Provide the [X, Y] coordinate of the cell's center where the given text is located.  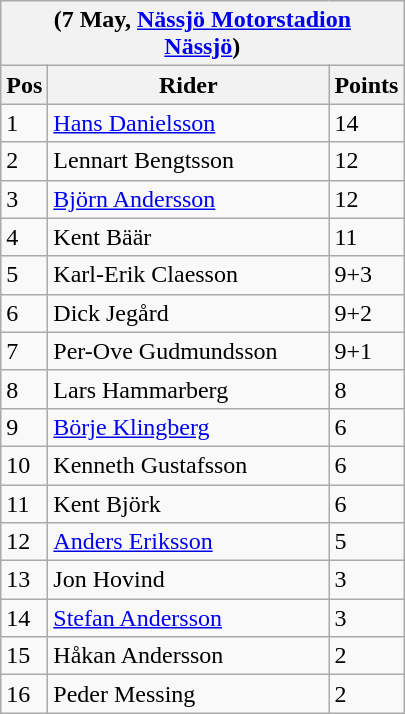
Jon Hovind [188, 580]
9 [24, 427]
7 [24, 351]
Hans Danielsson [188, 123]
Peder Messing [188, 694]
Kent Björk [188, 503]
Dick Jegård [188, 313]
9+2 [366, 313]
Björn Andersson [188, 199]
Lennart Bengtsson [188, 161]
15 [24, 656]
Points [366, 85]
Karl-Erik Claesson [188, 275]
Anders Eriksson [188, 542]
1 [24, 123]
Lars Hammarberg [188, 389]
Kenneth Gustafsson [188, 465]
Per-Ove Gudmundsson [188, 351]
Börje Klingberg [188, 427]
Kent Bäär [188, 237]
9+1 [366, 351]
13 [24, 580]
10 [24, 465]
(7 May, Nässjö Motorstadion Nässjö) [202, 34]
Håkan Andersson [188, 656]
Pos [24, 85]
16 [24, 694]
9+3 [366, 275]
Rider [188, 85]
4 [24, 237]
Stefan Andersson [188, 618]
